For the text-containing cell, return its midpoint in (X, Y) coordinate format. 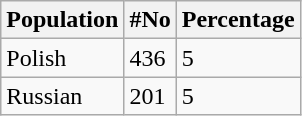
201 (150, 96)
Percentage (238, 20)
Population (62, 20)
436 (150, 58)
Russian (62, 96)
Polish (62, 58)
#No (150, 20)
